Scan for the cell matching the given text and deliver its [X, Y] coordinate at center. 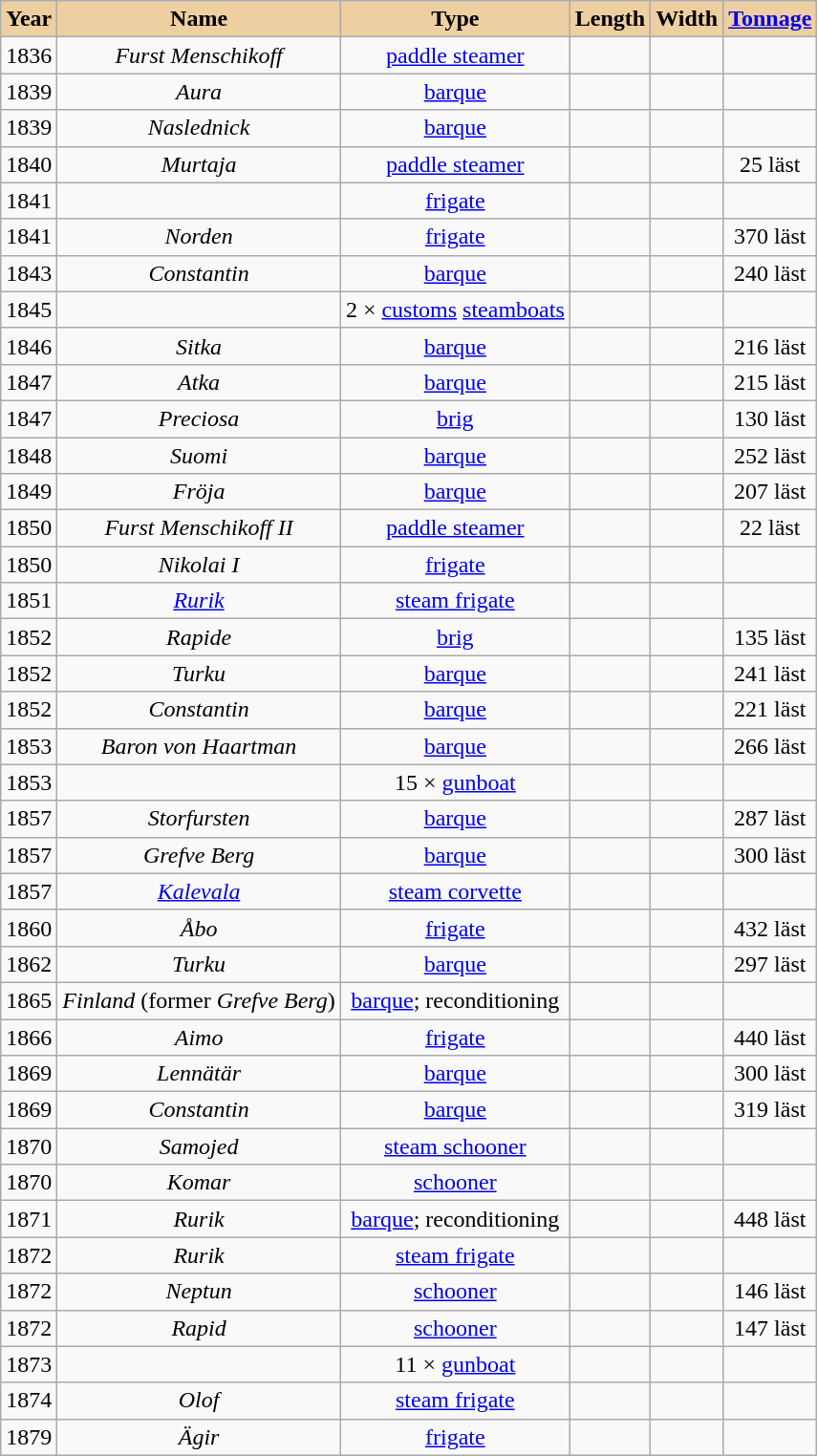
2 × customs steamboats [455, 310]
1843 [29, 273]
steam corvette [455, 891]
Murtaja [199, 164]
130 läst [770, 418]
Komar [199, 1183]
Fröja [199, 492]
Length [610, 19]
Olof [199, 1401]
266 läst [770, 746]
135 läst [770, 637]
Width [687, 19]
Ägir [199, 1437]
215 läst [770, 382]
440 läst [770, 1037]
1849 [29, 492]
1860 [29, 928]
1848 [29, 456]
Norden [199, 237]
22 läst [770, 528]
432 läst [770, 928]
11 × gunboat [455, 1364]
Tonnage [770, 19]
Finland (former Grefve Berg) [199, 1000]
Rapide [199, 637]
Kalevala [199, 891]
Lennätär [199, 1074]
287 läst [770, 819]
297 läst [770, 964]
25 läst [770, 164]
Aimo [199, 1037]
252 läst [770, 456]
1845 [29, 310]
Atka [199, 382]
319 läst [770, 1110]
Samojed [199, 1146]
1879 [29, 1437]
Sitka [199, 346]
Furst Menschikoff [199, 55]
Naslednick [199, 128]
1874 [29, 1401]
1862 [29, 964]
147 läst [770, 1328]
Name [199, 19]
1846 [29, 346]
Aura [199, 92]
Nikolai I [199, 565]
Type [455, 19]
207 läst [770, 492]
1851 [29, 601]
Rapid [199, 1328]
steam schooner [455, 1146]
Neptun [199, 1292]
448 läst [770, 1219]
216 läst [770, 346]
1836 [29, 55]
Baron von Haartman [199, 746]
1866 [29, 1037]
Preciosa [199, 418]
241 läst [770, 674]
15 × gunboat [455, 782]
Furst Menschikoff II [199, 528]
Year [29, 19]
1873 [29, 1364]
Storfursten [199, 819]
1840 [29, 164]
Grefve Berg [199, 855]
Åbo [199, 928]
221 läst [770, 710]
370 läst [770, 237]
Suomi [199, 456]
240 läst [770, 273]
1871 [29, 1219]
1865 [29, 1000]
146 läst [770, 1292]
